Return the (x, y) coordinate for the center point of the cell that contains the specified text.  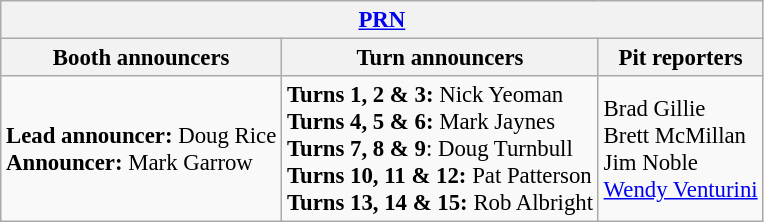
PRN (382, 20)
Brad GillieBrett McMillanJim NobleWendy Venturini (680, 149)
Booth announcers (142, 58)
Pit reporters (680, 58)
Turn announcers (440, 58)
Lead announcer: Doug RiceAnnouncer: Mark Garrow (142, 149)
Turns 1, 2 & 3: Nick YeomanTurns 4, 5 & 6: Mark JaynesTurns 7, 8 & 9: Doug TurnbullTurns 10, 11 & 12: Pat PattersonTurns 13, 14 & 15: Rob Albright (440, 149)
